Determine the (x, y) coordinate at the center of the cell enclosing the given text.  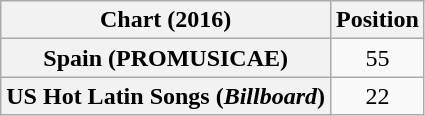
US Hot Latin Songs (Billboard) (166, 96)
Position (378, 20)
22 (378, 96)
Spain (PROMUSICAE) (166, 58)
Chart (2016) (166, 20)
55 (378, 58)
